Capture the cell that displays the provided text and extract its (X, Y) central coordinate. 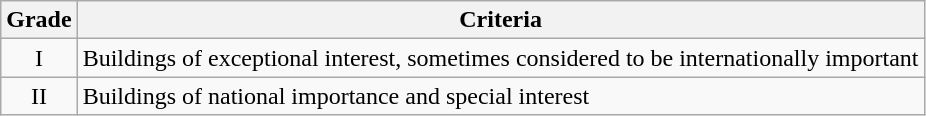
Grade (39, 20)
Buildings of exceptional interest, sometimes considered to be internationally important (500, 58)
II (39, 96)
I (39, 58)
Buildings of national importance and special interest (500, 96)
Criteria (500, 20)
